Capture the cell that displays the provided text and extract its [x, y] central coordinate. 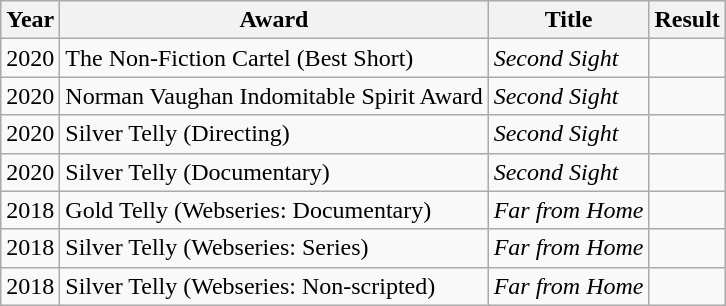
Award [274, 20]
Silver Telly (Webseries: Series) [274, 248]
Silver Telly (Documentary) [274, 172]
Gold Telly (Webseries: Documentary) [274, 210]
The Non-Fiction Cartel (Best Short) [274, 58]
Title [568, 20]
Silver Telly (Webseries: Non-scripted) [274, 286]
Norman Vaughan Indomitable Spirit Award [274, 96]
Result [687, 20]
Silver Telly (Directing) [274, 134]
Year [30, 20]
